Capture the cell that displays the provided text and extract its [x, y] central coordinate. 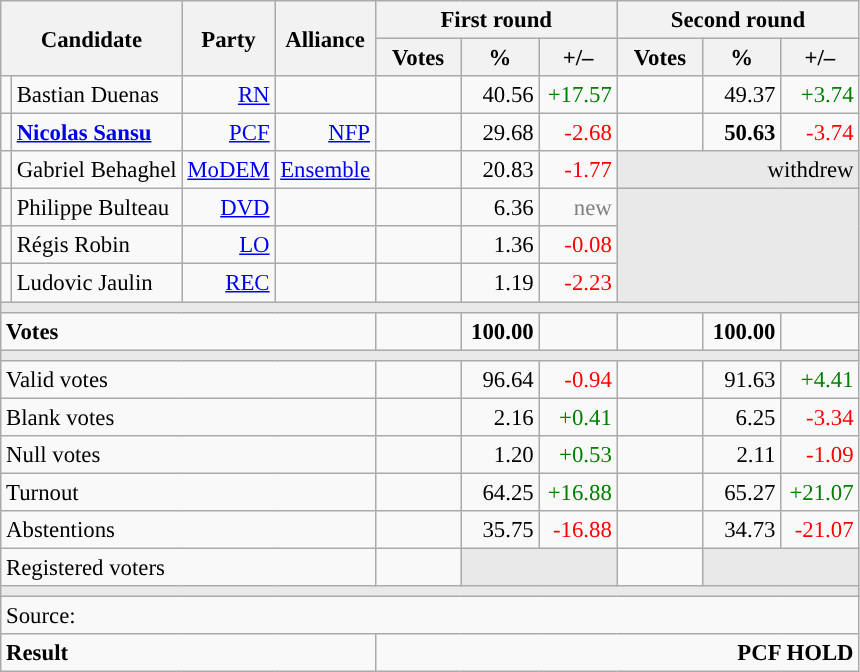
1.36 [500, 245]
+0.53 [578, 455]
-1.09 [820, 455]
Registered voters [188, 567]
1.19 [500, 283]
96.64 [500, 379]
LO [228, 245]
Blank votes [188, 417]
withdrew [738, 170]
Abstentions [188, 530]
PCF [228, 133]
20.83 [500, 170]
-0.08 [578, 245]
Valid votes [188, 379]
1.20 [500, 455]
-2.68 [578, 133]
65.27 [742, 492]
40.56 [500, 95]
+4.41 [820, 379]
Result [188, 653]
-3.74 [820, 133]
-2.23 [578, 283]
-21.07 [820, 530]
+17.57 [578, 95]
new [578, 208]
-3.34 [820, 417]
Bastian Duenas [96, 95]
Gabriel Behaghel [96, 170]
Régis Robin [96, 245]
First round [496, 20]
Ensemble [325, 170]
6.25 [742, 417]
Candidate [92, 38]
Philippe Bulteau [96, 208]
Null votes [188, 455]
64.25 [500, 492]
-1.77 [578, 170]
+21.07 [820, 492]
91.63 [742, 379]
Turnout [188, 492]
PCF HOLD [617, 653]
-16.88 [578, 530]
Source: [430, 616]
MoDEM [228, 170]
2.11 [742, 455]
+3.74 [820, 95]
RN [228, 95]
29.68 [500, 133]
Ludovic Jaulin [96, 283]
49.37 [742, 95]
34.73 [742, 530]
+0.41 [578, 417]
35.75 [500, 530]
2.16 [500, 417]
+16.88 [578, 492]
NFP [325, 133]
Second round [738, 20]
Alliance [325, 38]
6.36 [500, 208]
DVD [228, 208]
REC [228, 283]
-0.94 [578, 379]
50.63 [742, 133]
Party [228, 38]
Nicolas Sansu [96, 133]
